Capture the cell that displays the provided text and extract its (X, Y) central coordinate. 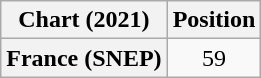
59 (214, 58)
Chart (2021) (84, 20)
Position (214, 20)
France (SNEP) (84, 58)
